Determine the [x, y] coordinate at the center of the cell enclosing the given text.  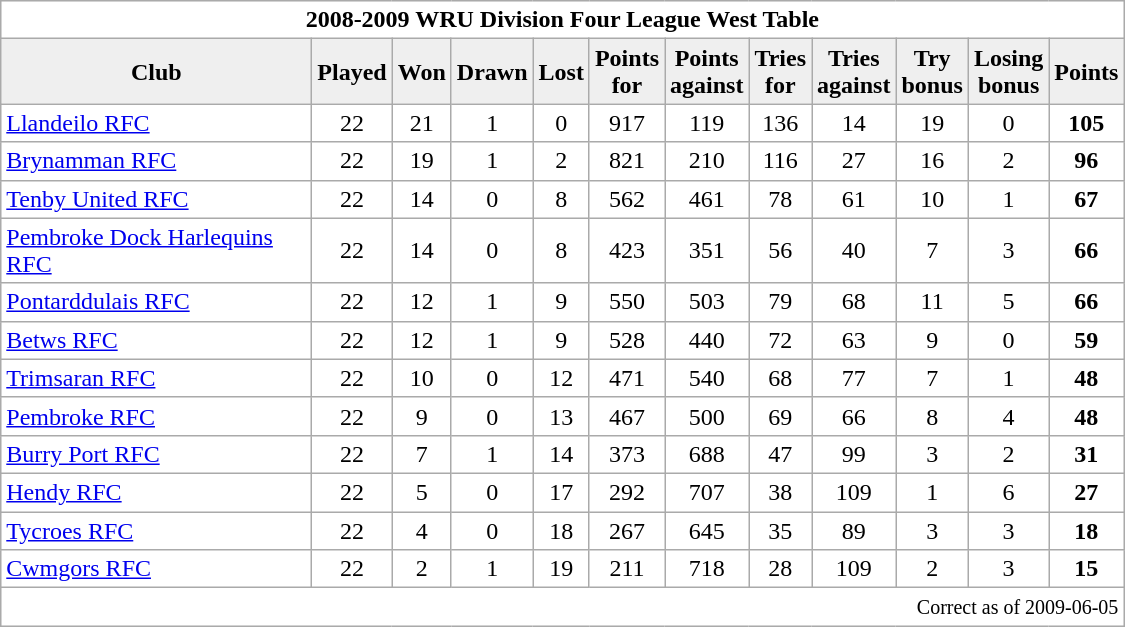
Pembroke RFC [156, 416]
Pontarddulais RFC [156, 302]
35 [780, 531]
38 [780, 492]
67 [1086, 199]
17 [561, 492]
56 [780, 250]
105 [1086, 123]
500 [706, 416]
Try bonus [932, 72]
15 [1086, 569]
40 [854, 250]
292 [626, 492]
47 [780, 454]
Tries for [780, 72]
550 [626, 302]
Drawn [492, 72]
77 [854, 378]
Points against [706, 72]
423 [626, 250]
471 [626, 378]
6 [1008, 492]
211 [626, 569]
Betws RFC [156, 340]
461 [706, 199]
28 [780, 569]
Played [352, 72]
Cwmgors RFC [156, 569]
89 [854, 531]
59 [1086, 340]
688 [706, 454]
Lost [561, 72]
540 [706, 378]
Llandeilo RFC [156, 123]
Burry Port RFC [156, 454]
119 [706, 123]
Won [422, 72]
Trimsaran RFC [156, 378]
917 [626, 123]
Points [1086, 72]
Correct as of 2009-06-05 [562, 607]
562 [626, 199]
Losing bonus [1008, 72]
16 [932, 161]
267 [626, 531]
467 [626, 416]
21 [422, 123]
13 [561, 416]
373 [626, 454]
69 [780, 416]
63 [854, 340]
Tries against [854, 72]
503 [706, 302]
707 [706, 492]
2008-2009 WRU Division Four League West Table [562, 20]
78 [780, 199]
Pembroke Dock Harlequins RFC [156, 250]
96 [1086, 161]
Points for [626, 72]
116 [780, 161]
210 [706, 161]
821 [626, 161]
99 [854, 454]
11 [932, 302]
Hendy RFC [156, 492]
528 [626, 340]
72 [780, 340]
79 [780, 302]
440 [706, 340]
Club [156, 72]
351 [706, 250]
Tycroes RFC [156, 531]
31 [1086, 454]
Tenby United RFC [156, 199]
136 [780, 123]
645 [706, 531]
Brynamman RFC [156, 161]
61 [854, 199]
718 [706, 569]
